Provide the [x, y] coordinate of the cell's center where the given text is located.  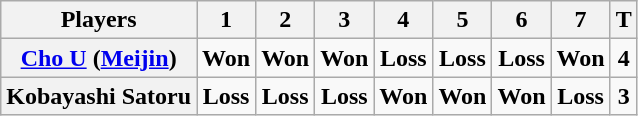
7 [580, 20]
Players [99, 20]
5 [462, 20]
Kobayashi Satoru [99, 96]
Cho U (Meijin) [99, 58]
2 [286, 20]
6 [522, 20]
T [624, 20]
1 [226, 20]
